From the cell containing the given text, extract its center point as [x, y] coordinate. 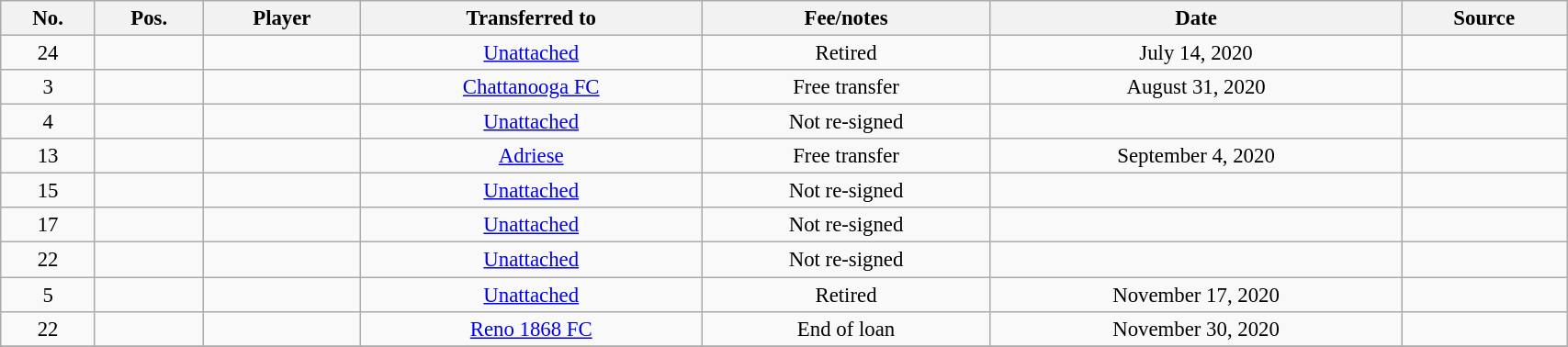
5 [48, 295]
July 14, 2020 [1196, 53]
15 [48, 191]
13 [48, 156]
4 [48, 122]
Date [1196, 18]
Transferred to [531, 18]
End of loan [847, 329]
November 17, 2020 [1196, 295]
Source [1484, 18]
August 31, 2020 [1196, 87]
17 [48, 225]
3 [48, 87]
Pos. [149, 18]
Fee/notes [847, 18]
November 30, 2020 [1196, 329]
No. [48, 18]
Chattanooga FC [531, 87]
24 [48, 53]
September 4, 2020 [1196, 156]
Reno 1868 FC [531, 329]
Adriese [531, 156]
Player [282, 18]
